Return the (X, Y) coordinate for the center point of the cell that contains the specified text.  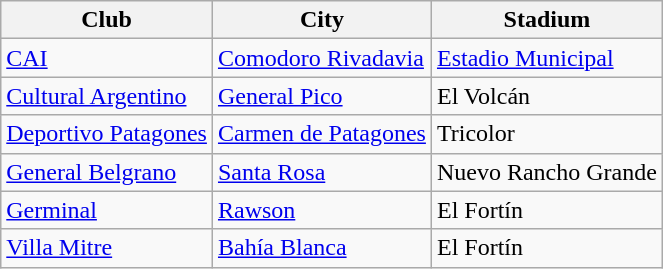
Comodoro Rivadavia (322, 58)
CAI (107, 58)
Santa Rosa (322, 172)
Cultural Argentino (107, 96)
Villa Mitre (107, 248)
Carmen de Patagones (322, 134)
El Volcán (546, 96)
Bahía Blanca (322, 248)
Germinal (107, 210)
Nuevo Rancho Grande (546, 172)
Deportivo Patagones (107, 134)
Club (107, 20)
Estadio Municipal (546, 58)
General Pico (322, 96)
City (322, 20)
Tricolor (546, 134)
Stadium (546, 20)
General Belgrano (107, 172)
Rawson (322, 210)
